Detect which cell encompasses the target text, then output its (X, Y) center coordinate. 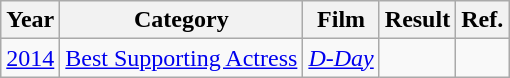
D-Day (341, 58)
Year (30, 20)
Best Supporting Actress (182, 58)
Category (182, 20)
Ref. (482, 20)
Result (417, 20)
2014 (30, 58)
Film (341, 20)
